Return (X, Y) of the center of cell containing provided text 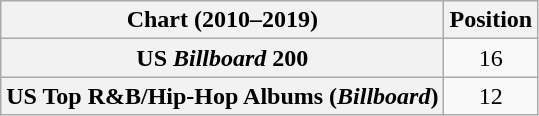
US Top R&B/Hip-Hop Albums (Billboard) (222, 96)
Position (491, 20)
16 (491, 58)
US Billboard 200 (222, 58)
12 (491, 96)
Chart (2010–2019) (222, 20)
